Return [x, y] of the center of cell containing provided text 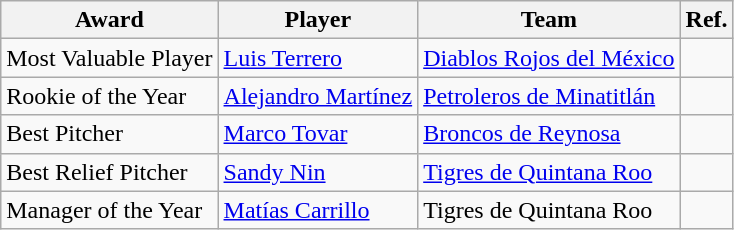
Best Pitcher [110, 134]
Team [549, 20]
Ref. [706, 20]
Player [318, 20]
Luis Terrero [318, 58]
Manager of the Year [110, 210]
Broncos de Reynosa [549, 134]
Sandy Nin [318, 172]
Diablos Rojos del México [549, 58]
Award [110, 20]
Alejandro Martínez [318, 96]
Petroleros de Minatitlán [549, 96]
Rookie of the Year [110, 96]
Marco Tovar [318, 134]
Matías Carrillo [318, 210]
Most Valuable Player [110, 58]
Best Relief Pitcher [110, 172]
